For the text-containing cell, return its midpoint in [x, y] coordinate format. 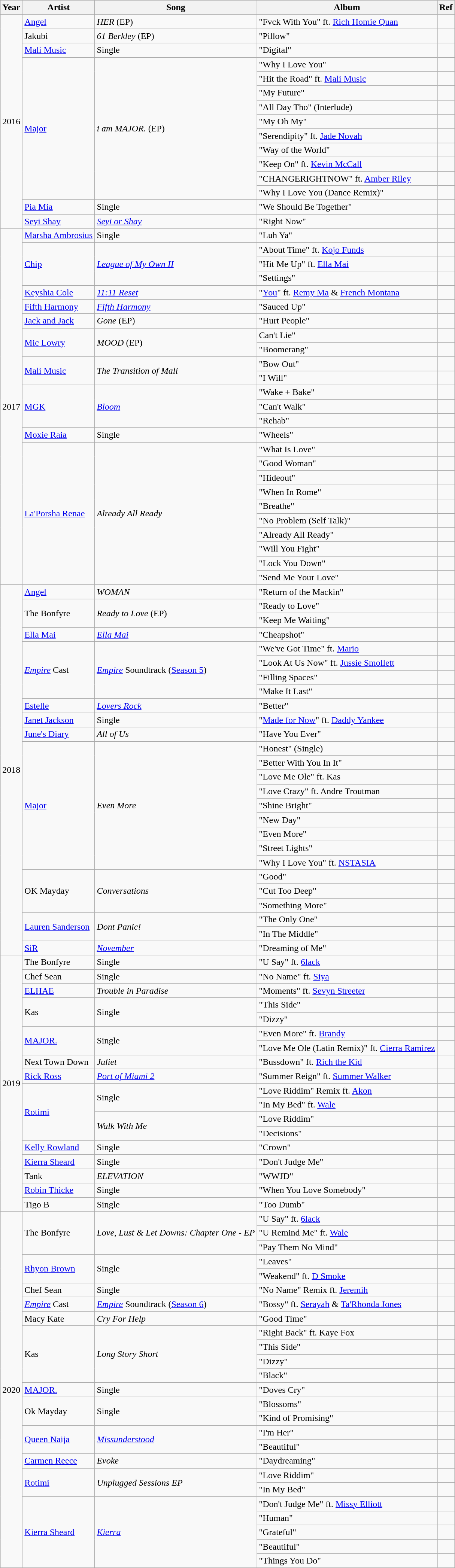
"You" ft. Remy Ma & French Montana [347, 292]
"Better With You In It" [347, 763]
Pia Mia [58, 207]
Lovers Rock [176, 706]
"Have You Ever" [347, 734]
"Why I Love You" [347, 64]
ELEVATION [176, 1176]
"Hurt People" [347, 321]
"I Will" [347, 378]
"Fvck With You" ft. Rich Homie Quan [347, 22]
Empire Soundtrack (Season 6) [176, 1304]
"Honest" (Single) [347, 748]
Next Town Down [58, 1062]
"Things You Do" [347, 1561]
"Hideout" [347, 478]
"Will You Fight" [347, 549]
Album [347, 7]
"Love Me Ole" ft. Kas [347, 777]
WOMAN [176, 592]
"Dreaming of Me" [347, 948]
"Look At Us Now" ft. Jussie Smollett [347, 663]
"All Day Tho" (Interlude) [347, 107]
Mic Lowry [58, 342]
"No Name" ft. Siya [347, 976]
Walk With Me [176, 1126]
"Black" [347, 1376]
Dont Panic! [176, 927]
Even More [176, 806]
Trouble in Paradise [176, 991]
"Weakend" ft. D Smoke [347, 1276]
"When You Love Somebody" [347, 1190]
"Bossy" ft. Serayah & Ta'Rhonda Jones [347, 1304]
Already All Ready [176, 514]
"Serendipity" ft. Jade Novah [347, 136]
Artist [58, 7]
Evoke [176, 1461]
League of My Own II [176, 264]
Ready to Love (EP) [176, 613]
"Human" [347, 1518]
Kierra [176, 1532]
"I'm Her" [347, 1432]
"WWJD" [347, 1176]
June's Diary [58, 734]
Carmen Reece [58, 1461]
"No Problem (Self Talk)" [347, 520]
"In My Bed" [347, 1489]
61 Berkley (EP) [176, 36]
Rick Ross [58, 1076]
"Grateful" [347, 1532]
Jakubi [58, 36]
"Love Riddim" Remix ft. Akon [347, 1091]
"My Future" [347, 93]
"New Day" [347, 820]
"Leaves" [347, 1261]
Year [11, 7]
"Right Back" ft. Kaye Fox [347, 1333]
Tigo B [58, 1204]
"Daydreaming" [347, 1461]
"About Time" ft. Kojo Funds [347, 250]
"Keep Me Waiting" [347, 620]
Can't Lie" [347, 335]
"Street Lights" [347, 848]
Port of Miami 2 [176, 1076]
"Hit Me Up" ft. Ella Mai [347, 264]
"Right Now" [347, 221]
Ok Mayday [58, 1411]
"Even More" [347, 834]
Keyshia Cole [58, 292]
"In My Bed" ft. Wale [347, 1105]
"We Should Be Together" [347, 207]
Moxie Raia [58, 435]
"Too Dumb" [347, 1204]
"Why I Love You (Dance Remix)" [347, 193]
Estelle [58, 706]
Queen Naija [58, 1440]
Bloom [176, 406]
"When In Rome" [347, 492]
"Pay Them No Mind" [347, 1247]
"Boomerang" [347, 349]
2017 [11, 407]
"Way of the World" [347, 150]
"Good" [347, 877]
"Good Woman" [347, 464]
HER (EP) [176, 22]
"Cheapshot" [347, 635]
"Already All Ready" [347, 535]
"We've Got Time" ft. Mario [347, 649]
"Sauced Up" [347, 307]
i am MAJOR. (EP) [176, 129]
Macy Kate [58, 1318]
"Something More" [347, 905]
"What Is Love" [347, 449]
Tank [58, 1176]
Conversations [176, 891]
"Don't Judge Me" [347, 1162]
"No Name" Remix ft. Jeremih [347, 1290]
Lauren Sanderson [58, 927]
"Wake + Bake" [347, 392]
Gone (EP) [176, 321]
La'Porsha Renae [58, 514]
"Love Crazy" ft. Andre Troutman [347, 791]
"Decisions" [347, 1133]
"Summer Reign" ft. Summer Walker [347, 1076]
"Rehab" [347, 421]
"Crown" [347, 1148]
Marsha Ambrosius [58, 235]
Juliet [176, 1062]
"Ready to Love" [347, 606]
Unplugged Sessions EP [176, 1482]
All of Us [176, 734]
2020 [11, 1390]
"Return of the Mackin" [347, 592]
"Better" [347, 706]
"Even More" ft. Brandy [347, 1033]
ELHAE [58, 991]
"Why I Love You" ft. NSTASIA [347, 862]
"Kind of Promising" [347, 1418]
November [176, 948]
Rhyon Brown [58, 1268]
"In The Middle" [347, 934]
SiR [58, 948]
Love, Lust & Let Downs: Chapter One - EP [176, 1233]
MOOD (EP) [176, 342]
Song [176, 7]
"Love Me Ole (Latin Remix)" ft. Cierra Ramirez [347, 1048]
"Send Me Your Love" [347, 577]
"The Only One" [347, 920]
2016 [11, 121]
"Pillow" [347, 36]
"Shine Bright" [347, 805]
2019 [11, 1084]
"Moments" ft. Sevyn Streeter [347, 991]
Empire Soundtrack (Season 5) [176, 670]
"Don't Judge Me" ft. Missy Elliott [347, 1504]
"Digital" [347, 50]
11:11 Reset [176, 292]
Jack and Jack [58, 321]
The Transition of Mali [176, 371]
"CHANGERIGHTNOW" ft. Amber Riley [347, 179]
MGK [58, 406]
Seyi Shay [58, 221]
Cry For Help [176, 1318]
"Bow Out" [347, 364]
Ref [446, 7]
Long Story Short [176, 1354]
Chip [58, 264]
Robin Thicke [58, 1190]
"Cut Too Deep" [347, 891]
"Settings" [347, 278]
2018 [11, 770]
"Luh Ya" [347, 235]
"Doves Cry" [347, 1390]
"Make It Last" [347, 692]
"Good Time" [347, 1318]
"Lock You Down" [347, 563]
"Made for Now" ft. Daddy Yankee [347, 720]
"U Remind Me" ft. Wale [347, 1233]
Janet Jackson [58, 720]
Seyi or Shay [176, 221]
Kelly Rowland [58, 1148]
"Can't Walk" [347, 406]
"Keep On" ft. Kevin McCall [347, 164]
Missunderstood [176, 1440]
"Blossoms" [347, 1404]
"Bussdown" ft. Rich the Kid [347, 1062]
OK Mayday [58, 891]
"Breathe" [347, 506]
"Wheels" [347, 435]
"My Oh My" [347, 121]
"Hit the Road" ft. Mali Music [347, 79]
"Filling Spaces" [347, 677]
